For the text-containing cell, return its midpoint in (X, Y) coordinate format. 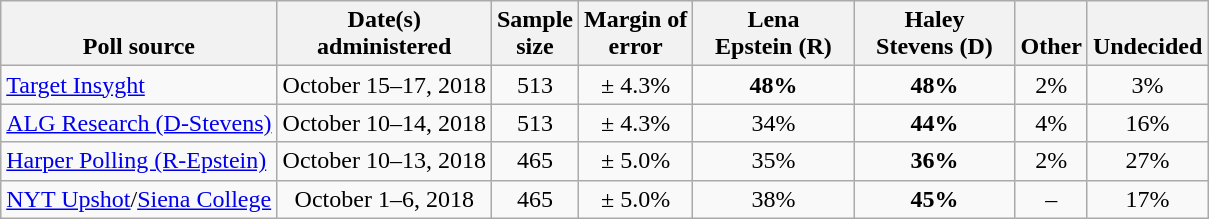
LenaEpstein (R) (774, 34)
Harper Polling (R-Epstein) (139, 161)
44% (934, 123)
35% (774, 161)
October 1–6, 2018 (384, 199)
Undecided (1147, 34)
45% (934, 199)
17% (1147, 199)
Poll source (139, 34)
October 10–14, 2018 (384, 123)
Samplesize (534, 34)
Target Insyght (139, 85)
27% (1147, 161)
3% (1147, 85)
4% (1051, 123)
ALG Research (D-Stevens) (139, 123)
October 15–17, 2018 (384, 85)
October 10–13, 2018 (384, 161)
HaleyStevens (D) (934, 34)
Other (1051, 34)
36% (934, 161)
34% (774, 123)
Date(s)administered (384, 34)
– (1051, 199)
NYT Upshot/Siena College (139, 199)
38% (774, 199)
16% (1147, 123)
Margin oferror (635, 34)
